Pinpoint the cell where the given text exists, returning its (x, y) midpoint coordinate. 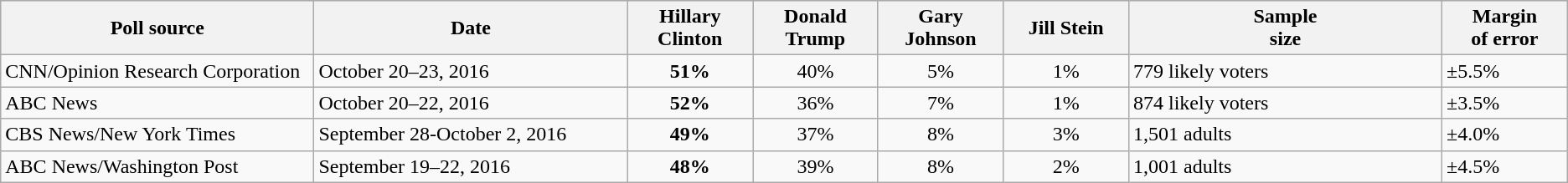
874 likely voters (1285, 103)
±4.5% (1505, 166)
7% (941, 103)
Marginof error (1505, 28)
1,501 adults (1285, 135)
Gary Johnson (941, 28)
779 likely voters (1285, 71)
CNN/Opinion Research Corporation (157, 71)
Poll source (157, 28)
39% (816, 166)
Samplesize (1285, 28)
ABC News/Washington Post (157, 166)
52% (690, 103)
40% (816, 71)
Jill Stein (1066, 28)
51% (690, 71)
September 19–22, 2016 (471, 166)
36% (816, 103)
49% (690, 135)
5% (941, 71)
October 20–23, 2016 (471, 71)
1,001 adults (1285, 166)
ABC News (157, 103)
±5.5% (1505, 71)
3% (1066, 135)
48% (690, 166)
CBS News/New York Times (157, 135)
September 28-October 2, 2016 (471, 135)
Date (471, 28)
Hillary Clinton (690, 28)
37% (816, 135)
Donald Trump (816, 28)
±3.5% (1505, 103)
October 20–22, 2016 (471, 103)
±4.0% (1505, 135)
2% (1066, 166)
